Return (x, y) of the center of cell containing provided text 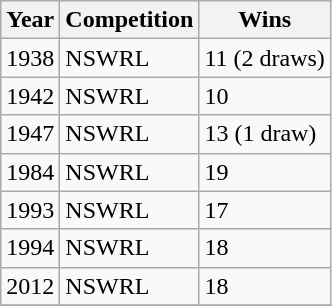
Year (30, 20)
10 (264, 96)
1938 (30, 58)
11 (2 draws) (264, 58)
Wins (264, 20)
2012 (30, 286)
19 (264, 172)
1984 (30, 172)
Competition (130, 20)
1994 (30, 248)
1942 (30, 96)
13 (1 draw) (264, 134)
1993 (30, 210)
17 (264, 210)
1947 (30, 134)
